Pinpoint the cell where the given text exists, returning its [x, y] midpoint coordinate. 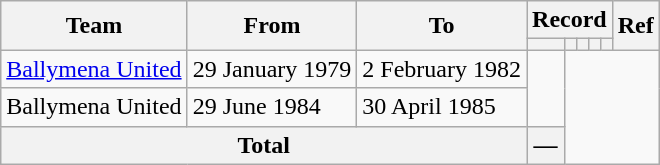
29 January 1979 [272, 69]
Total [264, 145]
30 April 1985 [442, 107]
From [272, 26]
Record [570, 20]
29 June 1984 [272, 107]
Team [94, 26]
― [546, 145]
2 February 1982 [442, 69]
To [442, 26]
Ref [636, 26]
